Scan for the cell matching the given text and deliver its [x, y] coordinate at center. 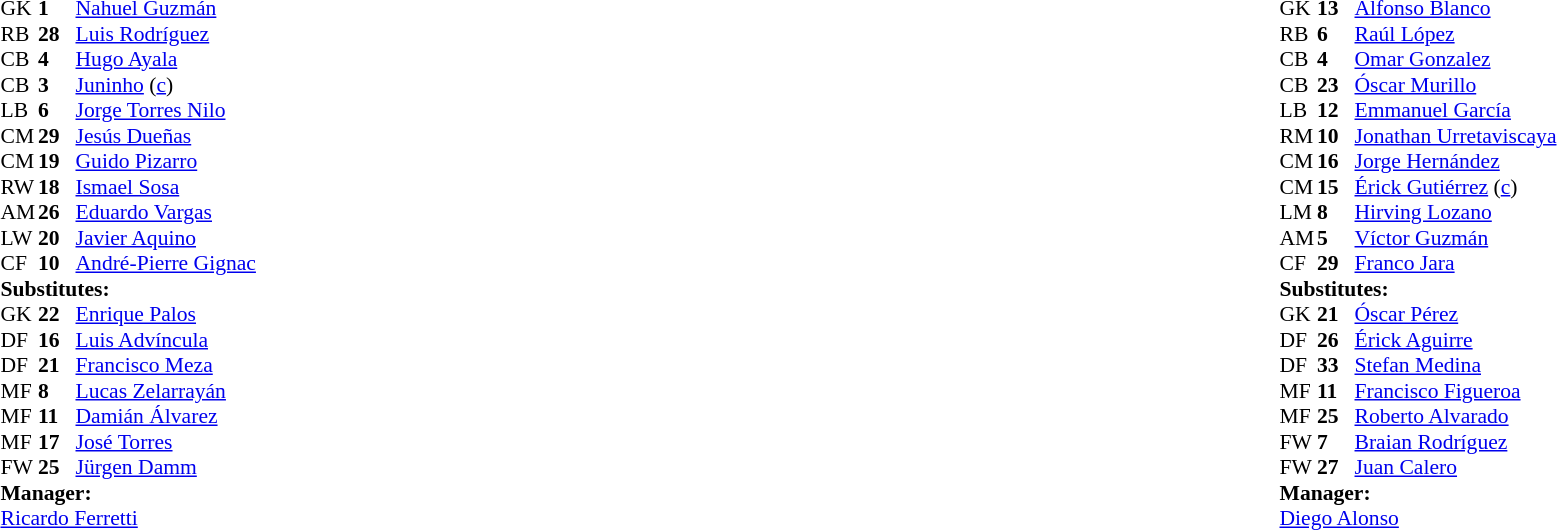
5 [1336, 238]
Juan Calero [1456, 467]
Stefan Medina [1456, 365]
Lucas Zelarrayán [166, 391]
Franco Jara [1456, 263]
Óscar Pérez [1456, 315]
Jürgen Damm [166, 467]
27 [1336, 467]
Eduardo Vargas [166, 213]
18 [57, 187]
Hugo Ayala [166, 59]
José Torres [166, 442]
Damián Álvarez [166, 417]
Roberto Alvarado [1456, 417]
Óscar Murillo [1456, 85]
RM [1299, 136]
Guido Pizarro [166, 161]
22 [57, 315]
Francisco Meza [166, 365]
Hirving Lozano [1456, 213]
17 [57, 442]
Braian Rodríguez [1456, 442]
23 [1336, 85]
Érick Gutiérrez (c) [1456, 187]
Luis Advíncula [166, 340]
28 [57, 34]
15 [1336, 187]
Enrique Palos [166, 315]
Luis Rodríguez [166, 34]
Jonathan Urretaviscaya [1456, 136]
7 [1336, 442]
33 [1336, 365]
Víctor Guzmán [1456, 238]
19 [57, 161]
Juninho (c) [166, 85]
RW [19, 187]
Emmanuel García [1456, 111]
LW [19, 238]
Francisco Figueroa [1456, 391]
20 [57, 238]
Ismael Sosa [166, 187]
André-Pierre Gignac [166, 263]
3 [57, 85]
Omar Gonzalez [1456, 59]
Raúl López [1456, 34]
Jorge Hernández [1456, 161]
Jesús Dueñas [166, 136]
Javier Aquino [166, 238]
Érick Aguirre [1456, 340]
Jorge Torres Nilo [166, 111]
12 [1336, 111]
LM [1299, 213]
